Return (X, Y) of the center of cell containing provided text 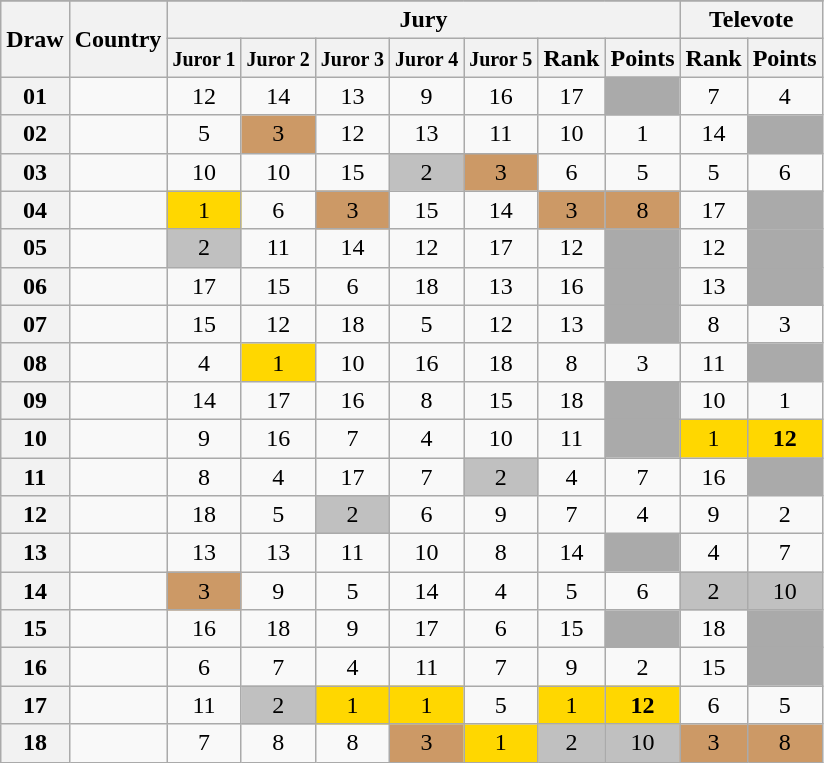
01 (35, 96)
03 (35, 172)
Juror 3 (352, 58)
Juror 1 (204, 58)
04 (35, 210)
02 (35, 134)
06 (35, 286)
Juror 4 (426, 58)
09 (35, 400)
Juror 2 (278, 58)
Country (118, 39)
Juror 5 (501, 58)
Draw (35, 39)
07 (35, 324)
08 (35, 362)
05 (35, 248)
Jury (424, 20)
Televote (751, 20)
